Determine the (X, Y) coordinate at the center of the cell enclosing the given text.  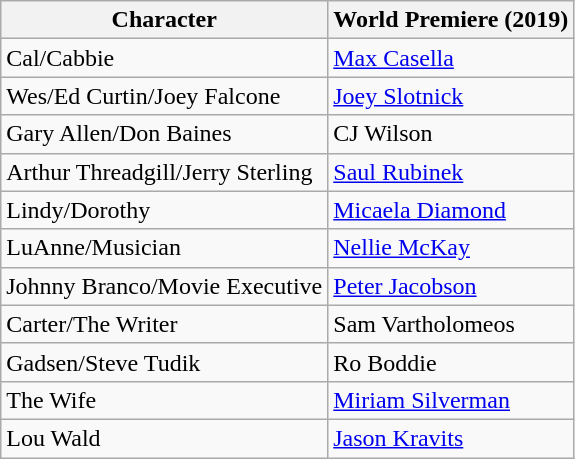
Wes/Ed Curtin/Joey Falcone (164, 96)
LuAnne/Musician (164, 248)
Lou Wald (164, 438)
Character (164, 20)
Micaela Diamond (451, 210)
Gary Allen/Don Baines (164, 134)
The Wife (164, 400)
Joey Slotnick (451, 96)
Johnny Branco/Movie Executive (164, 286)
Jason Kravits (451, 438)
Carter/The Writer (164, 324)
CJ Wilson (451, 134)
Nellie McKay (451, 248)
World Premiere (2019) (451, 20)
Ro Boddie (451, 362)
Sam Vartholomeos (451, 324)
Gadsen/Steve Tudik (164, 362)
Arthur Threadgill/Jerry Sterling (164, 172)
Max Casella (451, 58)
Miriam Silverman (451, 400)
Lindy/Dorothy (164, 210)
Saul Rubinek (451, 172)
Peter Jacobson (451, 286)
Cal/Cabbie (164, 58)
